Extract the (x, y) coordinate from the center of the cell holding the provided text.  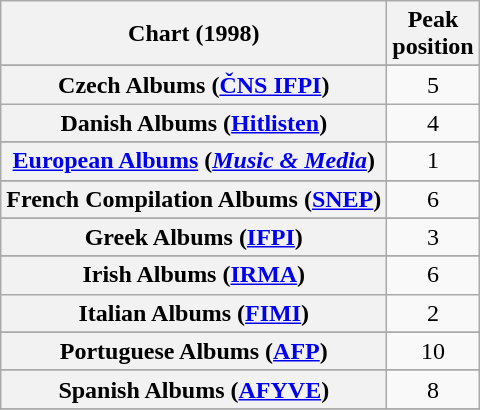
1 (433, 161)
Chart (1998) (194, 34)
European Albums (Music & Media) (194, 161)
5 (433, 85)
2 (433, 313)
Italian Albums (FIMI) (194, 313)
Peakposition (433, 34)
French Compilation Albums (SNEP) (194, 199)
Danish Albums (Hitlisten) (194, 123)
Spanish Albums (AFYVE) (194, 389)
Greek Albums (IFPI) (194, 237)
4 (433, 123)
3 (433, 237)
10 (433, 351)
8 (433, 389)
Portuguese Albums (AFP) (194, 351)
Czech Albums (ČNS IFPI) (194, 85)
Irish Albums (IRMA) (194, 275)
